Pinpoint the cell where the given text exists, returning its [X, Y] midpoint coordinate. 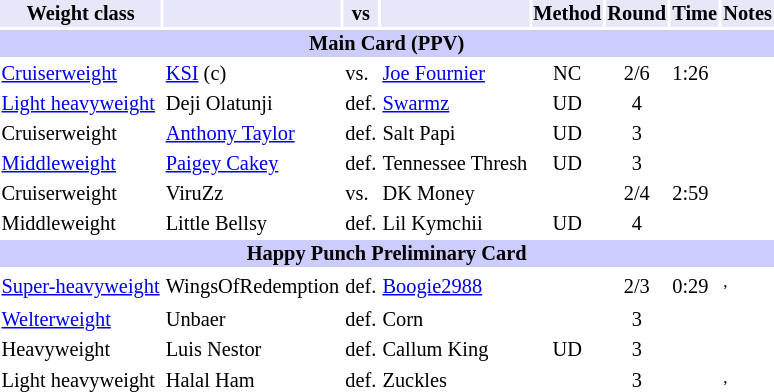
2/3 [637, 286]
Little Bellsy [252, 224]
2/6 [637, 74]
Boogie2988 [455, 286]
Anthony Taylor [252, 134]
Lil Kymchii [455, 224]
Heavyweight [80, 348]
vs [361, 14]
Paigey Cakey [252, 164]
NC [568, 74]
Swarmz [455, 104]
2:59 [695, 194]
Joe Fournier [455, 74]
Tennessee Thresh [455, 164]
Luis Nestor [252, 348]
KSI (c) [252, 74]
Weight class [80, 14]
2/4 [637, 194]
Unbaer [252, 318]
Notes [748, 14]
ViruZz [252, 194]
Round [637, 14]
Time [695, 14]
Light heavyweight [80, 104]
Salt Papi [455, 134]
Welterweight [80, 318]
DK Money [455, 194]
Method [568, 14]
Callum King [455, 348]
Corn [455, 318]
Happy Punch Preliminary Card [386, 254]
1:26 [695, 74]
Super-heavyweight [80, 286]
WingsOfRedemption [252, 286]
Main Card (PPV) [386, 44]
0:29 [695, 286]
, [748, 286]
Deji Olatunji [252, 104]
